For the text-containing cell, return its midpoint in [x, y] coordinate format. 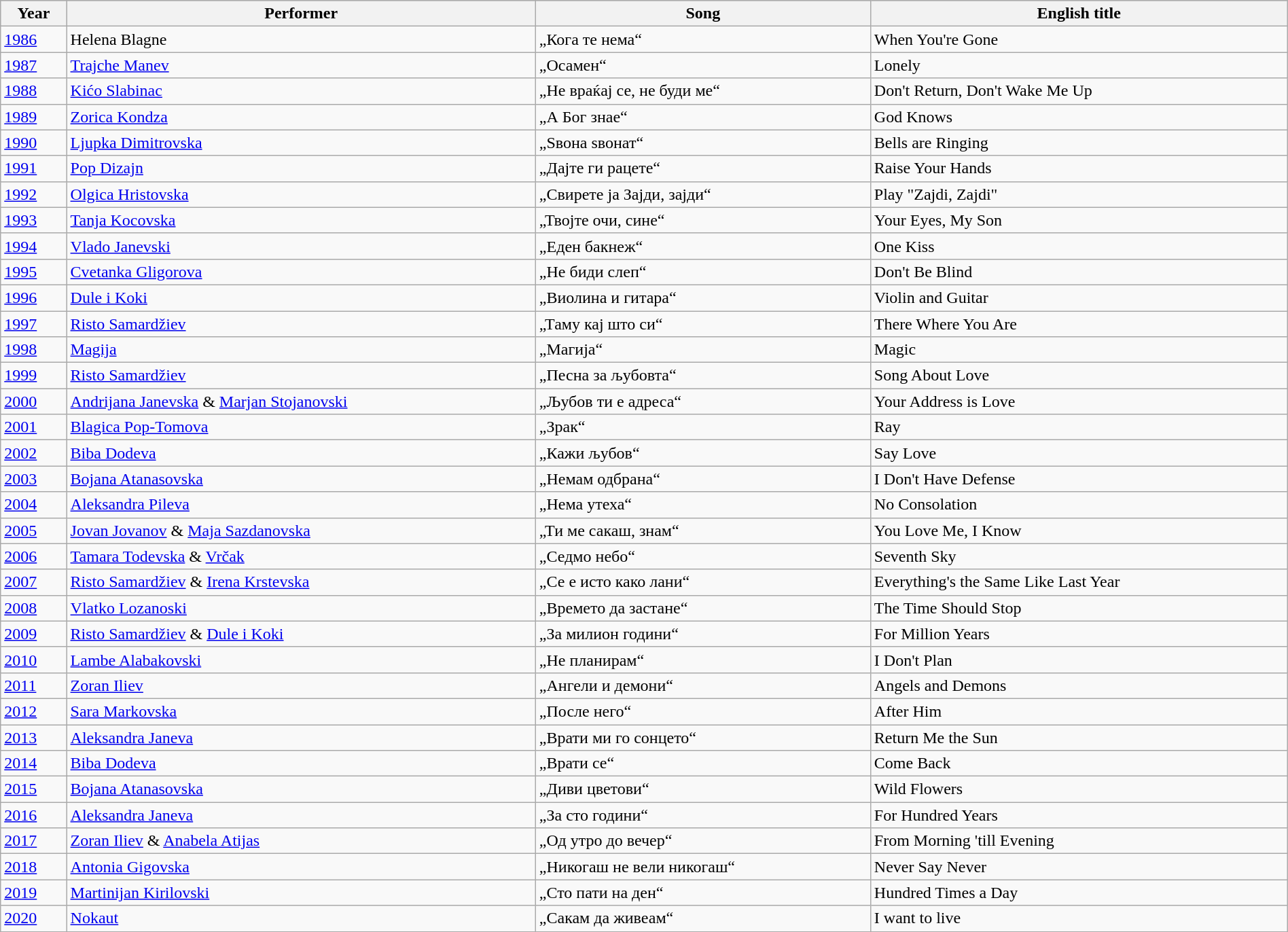
Bells are Ringing [1079, 143]
Say Love [1079, 453]
There Where You Are [1079, 324]
God Knows [1079, 117]
Zorica Kondza [301, 117]
„Магија“ [702, 350]
I Don't Have Defense [1079, 479]
Don't Be Blind [1079, 272]
Year [34, 14]
Helena Blagne [301, 39]
„Не биди слеп“ [702, 272]
1997 [34, 324]
The Time Should Stop [1079, 608]
English title [1079, 14]
Sara Markovska [301, 711]
2001 [34, 427]
„Врати се“ [702, 764]
Angels and Demons [1079, 685]
Nokaut [301, 918]
Zoran Iliev & Anabela Atijas [301, 841]
Kićo Slabinac [301, 91]
One Kiss [1079, 246]
2009 [34, 634]
„Сто пати на ден“ [702, 893]
Seventh Sky [1079, 556]
Play "Zajdi, Zajdi" [1079, 194]
Your Eyes, My Son [1079, 220]
„Од утро до вечер“ [702, 841]
No Consolation [1079, 505]
Martinijan Kirilovski [301, 893]
For Hundred Years [1079, 815]
2014 [34, 764]
Aleksandra Pileva [301, 505]
1987 [34, 65]
Andrijana Janevska & Marjan Stojanovski [301, 401]
1998 [34, 350]
You Love Me, I Know [1079, 531]
1988 [34, 91]
2019 [34, 893]
1993 [34, 220]
Risto Samardžiev & Irena Krstevska [301, 582]
„Се е исто како лани“ [702, 582]
„Ангели и демони“ [702, 685]
Tanja Kocovska [301, 220]
Antonia Gigovska [301, 867]
2017 [34, 841]
2012 [34, 711]
2008 [34, 608]
2013 [34, 737]
Risto Samardžiev & Dule i Koki [301, 634]
Don't Return, Don't Wake Me Up [1079, 91]
„Ти ме сакаш, знам“ [702, 531]
Everything's the Same Like Last Year [1079, 582]
Trajche Manev [301, 65]
Song About Love [1079, 376]
2003 [34, 479]
„Времето да застане“ [702, 608]
Raise Your Hands [1079, 168]
Magic [1079, 350]
2006 [34, 556]
„Твојте очи, сине“ [702, 220]
Tamara Todevska & Vrčak [301, 556]
2011 [34, 685]
Pop Dizajn [301, 168]
„Не планирам“ [702, 660]
From Morning 'till Evening [1079, 841]
2002 [34, 453]
1995 [34, 272]
Magija [301, 350]
I Don't Plan [1079, 660]
„Љубов ти е адреса“ [702, 401]
Blagica Pop-Tomova [301, 427]
2018 [34, 867]
1989 [34, 117]
1992 [34, 194]
1994 [34, 246]
2015 [34, 789]
After Him [1079, 711]
„Дајте ги рацете“ [702, 168]
Jovan Jovanov & Maja Sazdanovska [301, 531]
„За сто години“ [702, 815]
2010 [34, 660]
1986 [34, 39]
„А Бог знае“ [702, 117]
Olgica Hristovska [301, 194]
„Седмо небо“ [702, 556]
„Врати ми го сонцето“ [702, 737]
2000 [34, 401]
„После него“ [702, 711]
Your Address is Love [1079, 401]
„Зрак“ [702, 427]
„Таму кај што си“ [702, 324]
2016 [34, 815]
Ray [1079, 427]
„Кажи љубов“ [702, 453]
1990 [34, 143]
„Немам одбрана“ [702, 479]
„Ѕвона ѕвонат“ [702, 143]
2004 [34, 505]
When You're Gone [1079, 39]
Wild Flowers [1079, 789]
Song [702, 14]
Never Say Never [1079, 867]
1999 [34, 376]
„Кога те нема“ [702, 39]
Come Back [1079, 764]
Zoran Iliev [301, 685]
Vlatko Lozanoski [301, 608]
1996 [34, 298]
„Еден бакнеж“ [702, 246]
2020 [34, 918]
Dule i Koki [301, 298]
„Сакам да живеам“ [702, 918]
Ljupka Dimitrovska [301, 143]
2005 [34, 531]
„За милион години“ [702, 634]
„Никогаш не вели никогаш“ [702, 867]
„Песна за љубовта“ [702, 376]
Vlado Janevski [301, 246]
1991 [34, 168]
„Не враќај се, не буди ме“ [702, 91]
„Осамен“ [702, 65]
For Million Years [1079, 634]
„Виолина и гитара“ [702, 298]
Lonely [1079, 65]
Lambe Alabakovski [301, 660]
Cvetanka Gligorova [301, 272]
„Свирете ја Зајди, зајди“ [702, 194]
Violin and Guitar [1079, 298]
I want to live [1079, 918]
Performer [301, 14]
„Диви цветови“ [702, 789]
Return Me the Sun [1079, 737]
2007 [34, 582]
„Нема утеха“ [702, 505]
Hundred Times a Day [1079, 893]
